Return [x, y] of the center of cell containing provided text 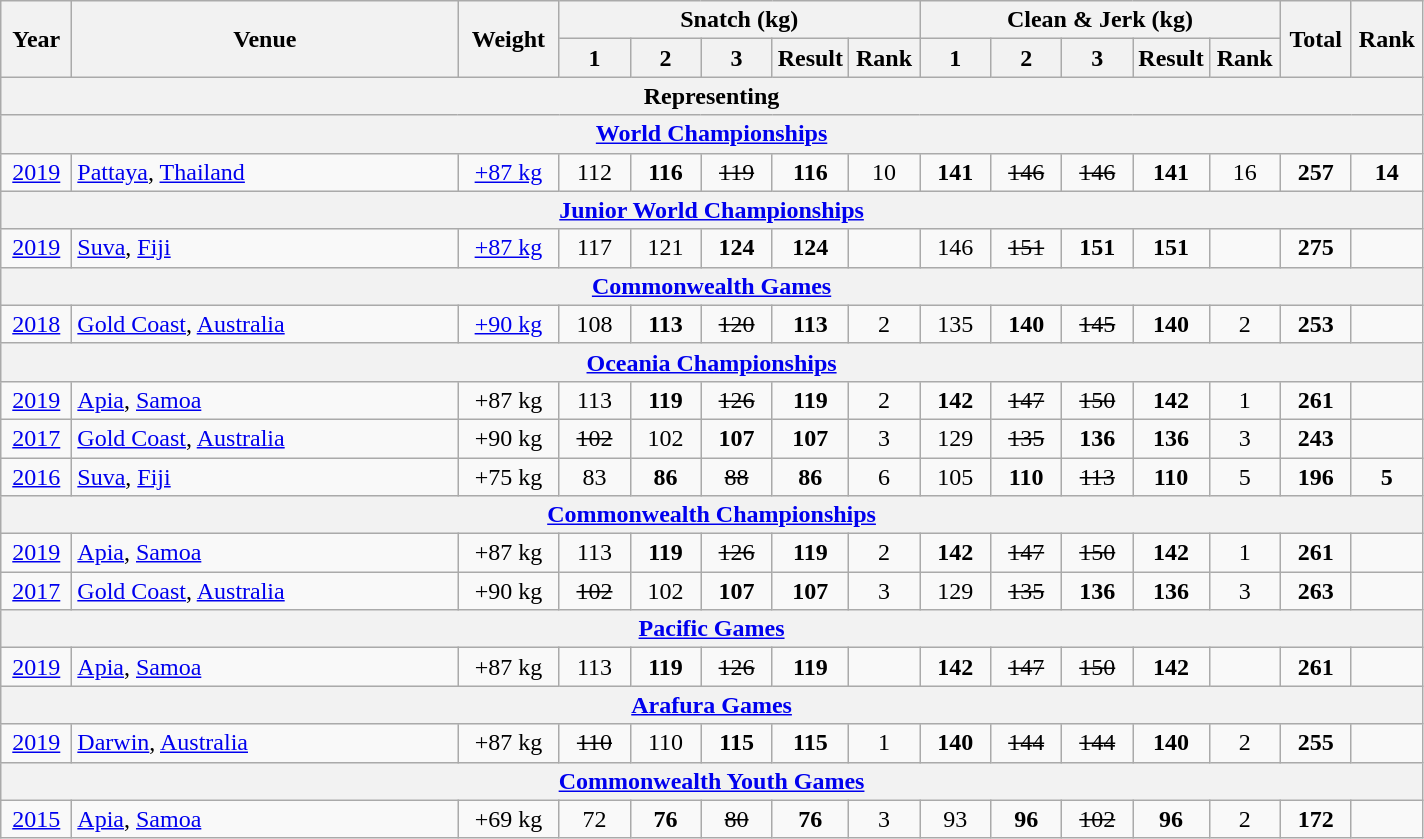
255 [1316, 743]
2018 [36, 324]
120 [736, 324]
105 [956, 477]
Commonwealth Youth Games [712, 781]
Arafura Games [712, 705]
80 [736, 819]
World Championships [712, 134]
121 [666, 248]
263 [1316, 591]
Weight [508, 39]
Venue [265, 39]
Year [36, 39]
145 [1098, 324]
Pacific Games [712, 629]
172 [1316, 819]
72 [594, 819]
Junior World Championships [712, 210]
Commonwealth Games [712, 286]
+75 kg [508, 477]
14 [1386, 172]
Representing [712, 96]
257 [1316, 172]
196 [1316, 477]
2015 [36, 819]
Commonwealth Championships [712, 515]
88 [736, 477]
Oceania Championships [712, 362]
117 [594, 248]
16 [1244, 172]
Pattaya, Thailand [265, 172]
108 [594, 324]
Clean & Jerk (kg) [1100, 20]
10 [884, 172]
Total [1316, 39]
+69 kg [508, 819]
83 [594, 477]
6 [884, 477]
2016 [36, 477]
275 [1316, 248]
243 [1316, 438]
253 [1316, 324]
Darwin, Australia [265, 743]
112 [594, 172]
93 [956, 819]
Snatch (kg) [740, 20]
